Return the (X, Y) coordinate for the center point of the cell that contains the specified text.  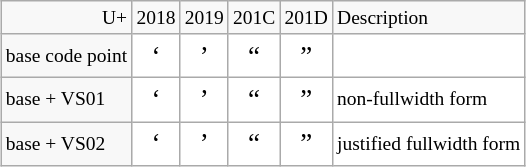
‘ (156, 56)
2019 (204, 18)
”︁ (306, 144)
Description (428, 18)
base + VS01 (66, 100)
justified fullwidth form (428, 144)
201C (254, 18)
”︀ (306, 100)
non-fullwidth form (428, 100)
” (306, 56)
U+ (66, 18)
201D (306, 18)
‘︀ (156, 100)
“ (254, 56)
“︀ (254, 100)
‘︁ (156, 144)
base + VS02 (66, 144)
’︁ (204, 144)
“︁ (254, 144)
’ (204, 56)
2018 (156, 18)
base code point (66, 56)
’︀ (204, 100)
